Locate the cell with the specified text and output its [X, Y] center coordinate. 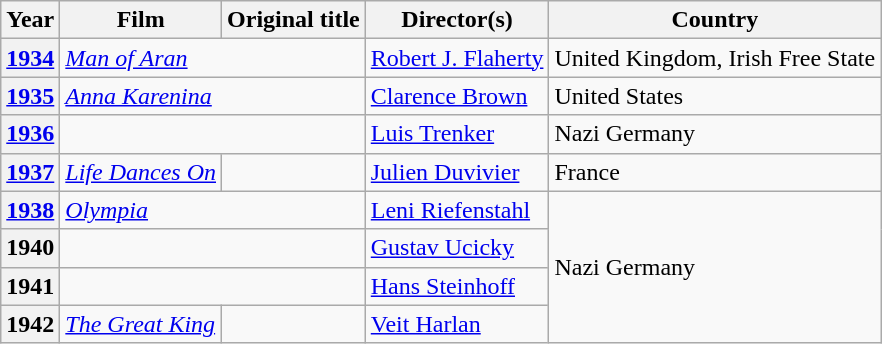
Original title [294, 20]
Director(s) [457, 20]
Clarence Brown [457, 96]
United States [715, 96]
1935 [30, 96]
Year [30, 20]
Leni Riefenstahl [457, 210]
Man of Aran [212, 58]
Anna Karenina [212, 96]
Julien Duvivier [457, 172]
1940 [30, 248]
1934 [30, 58]
Film [141, 20]
Olympia [212, 210]
United Kingdom, Irish Free State [715, 58]
Country [715, 20]
1938 [30, 210]
Luis Trenker [457, 134]
1942 [30, 324]
Life Dances On [141, 172]
1941 [30, 286]
1937 [30, 172]
Veit Harlan [457, 324]
The Great King [141, 324]
Robert J. Flaherty [457, 58]
France [715, 172]
1936 [30, 134]
Hans Steinhoff [457, 286]
Gustav Ucicky [457, 248]
